Find where the given text appears and provide that cell's center as [X, Y] coordinate. 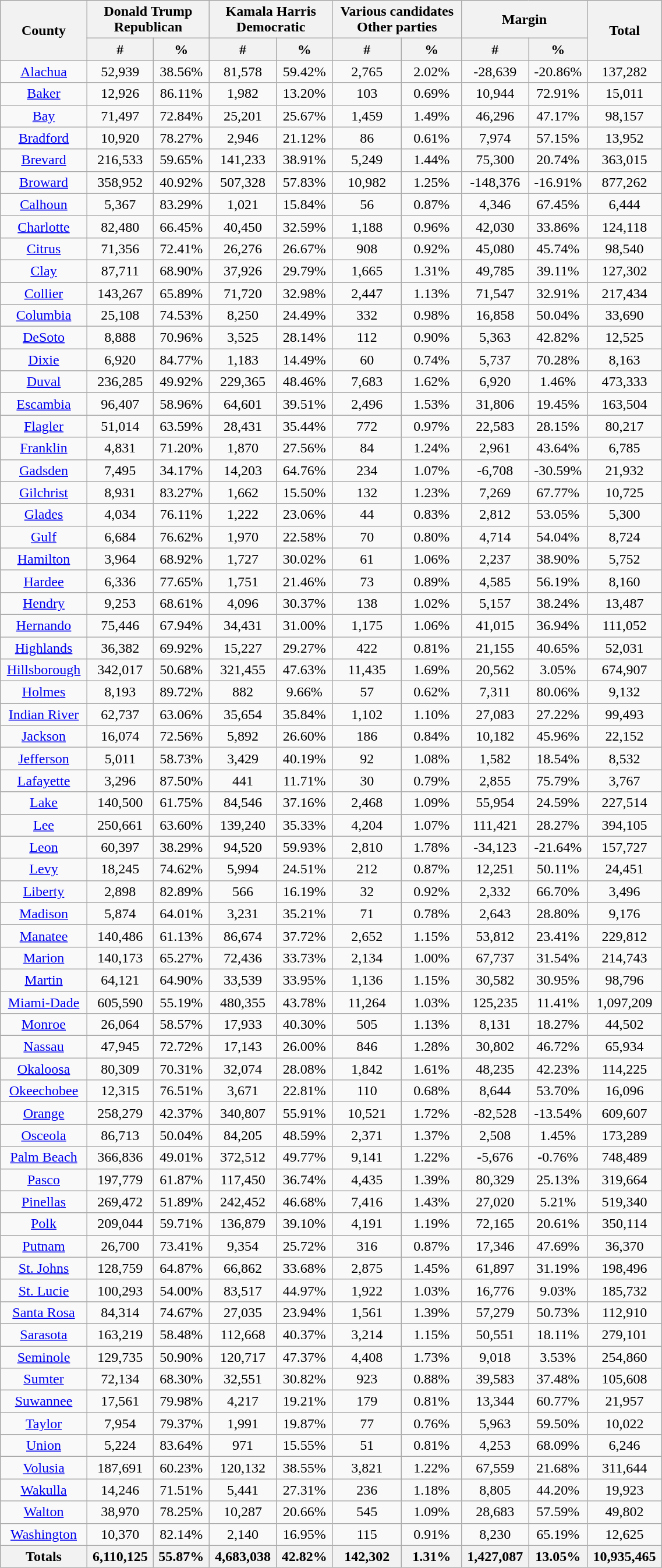
53,812 [495, 936]
3,671 [242, 1091]
71.51% [181, 1490]
4,683,038 [242, 1556]
13,952 [624, 138]
57,279 [495, 1312]
Kamala HarrisDemocratic [271, 20]
2,643 [495, 914]
-148,376 [495, 182]
214,743 [624, 958]
236 [367, 1490]
30,802 [495, 1047]
Volusia [44, 1468]
59.65% [181, 160]
11.71% [305, 781]
33,690 [624, 316]
0.89% [432, 581]
87.50% [181, 781]
3,525 [242, 338]
Pinellas [44, 1202]
Columbia [44, 316]
Lake [44, 803]
41,015 [495, 625]
70.96% [181, 338]
137,282 [624, 72]
366,836 [120, 1158]
1.18% [432, 1490]
28.27% [558, 825]
129,735 [120, 1357]
40.37% [305, 1335]
Charlotte [44, 226]
Polk [44, 1224]
Hillsborough [44, 670]
8,644 [495, 1091]
70 [367, 537]
33.68% [305, 1268]
80,329 [495, 1180]
19.87% [305, 1424]
68.90% [181, 271]
37.72% [305, 936]
19.45% [558, 404]
77 [367, 1424]
Gadsden [44, 470]
72,134 [120, 1379]
70.31% [181, 1069]
36,382 [120, 648]
9,018 [495, 1357]
846 [367, 1047]
21.68% [558, 1468]
9,354 [242, 1246]
1.19% [432, 1224]
75,300 [495, 160]
15.50% [305, 493]
5,157 [495, 603]
33.86% [558, 226]
1.72% [432, 1113]
49.92% [181, 382]
72,436 [242, 958]
30,582 [495, 980]
17,143 [242, 1047]
480,355 [242, 1002]
5,224 [120, 1446]
72.72% [181, 1047]
9,141 [367, 1158]
2,468 [367, 803]
38.29% [181, 847]
321,455 [242, 670]
21.12% [305, 138]
Calhoun [44, 204]
3,296 [120, 781]
114,225 [624, 1069]
25,108 [120, 316]
4,217 [242, 1401]
7,495 [120, 470]
422 [367, 648]
173,289 [624, 1135]
-20.86% [558, 72]
Citrus [44, 249]
441 [242, 781]
56.19% [558, 581]
5,363 [495, 338]
57.15% [558, 138]
11.41% [558, 1002]
10,725 [624, 493]
29.27% [305, 648]
5,367 [120, 204]
31.00% [305, 625]
394,105 [624, 825]
Jefferson [44, 759]
0.79% [432, 781]
22,583 [495, 426]
120,717 [242, 1357]
71.20% [181, 448]
Liberty [44, 891]
66.70% [558, 891]
8,532 [624, 759]
103 [367, 94]
20.66% [305, 1512]
98,796 [624, 980]
26,276 [242, 249]
61 [367, 559]
120,132 [242, 1468]
Margin [525, 20]
65,934 [624, 1047]
186 [367, 737]
7,974 [495, 138]
566 [242, 891]
132 [367, 493]
31,806 [495, 404]
92 [367, 759]
5,300 [624, 515]
-16.91% [558, 182]
71,547 [495, 293]
59.42% [305, 72]
923 [367, 1379]
62,737 [120, 714]
1.44% [432, 160]
27.31% [305, 1490]
21.46% [305, 581]
89.72% [181, 692]
4,096 [242, 603]
61,897 [495, 1268]
0.68% [432, 1091]
29.79% [305, 271]
772 [367, 426]
1,459 [367, 116]
57.59% [558, 1512]
77.65% [181, 581]
350,114 [624, 1224]
2,134 [367, 958]
28,683 [495, 1512]
24.49% [305, 316]
4,253 [495, 1446]
Seminole [44, 1357]
67.45% [558, 204]
138 [367, 603]
1.69% [432, 670]
65.19% [558, 1534]
45,080 [495, 249]
Monroe [44, 1025]
139,240 [242, 825]
1.46% [558, 382]
8,193 [120, 692]
31.19% [558, 1268]
49,802 [624, 1512]
Orange [44, 1113]
372,512 [242, 1158]
St. Johns [44, 1268]
32,074 [242, 1069]
10,944 [495, 94]
Martin [44, 980]
18,245 [120, 869]
65.89% [181, 293]
5,441 [242, 1490]
1,136 [367, 980]
34,431 [242, 625]
125,235 [495, 1002]
12,926 [120, 94]
9.03% [558, 1290]
-28,639 [495, 72]
1,427,087 [495, 1556]
Escambia [44, 404]
519,340 [624, 1202]
-30.59% [558, 470]
33,539 [242, 980]
112 [367, 338]
157,727 [624, 847]
236,285 [120, 382]
234 [367, 470]
59.71% [181, 1224]
-5,676 [495, 1158]
40,450 [242, 226]
61.13% [181, 936]
1,222 [242, 515]
16,858 [495, 316]
Santa Rosa [44, 1312]
25,201 [242, 116]
86.11% [181, 94]
39,583 [495, 1379]
46.68% [305, 1202]
82,480 [120, 226]
0.62% [432, 692]
14.49% [305, 360]
Collier [44, 293]
50.73% [558, 1312]
55,954 [495, 803]
-21.64% [558, 847]
12,315 [120, 1091]
13,344 [495, 1401]
60 [367, 360]
37.16% [305, 803]
Brevard [44, 160]
971 [242, 1446]
Manatee [44, 936]
49,785 [495, 271]
3.53% [558, 1357]
140,486 [120, 936]
79.98% [181, 1401]
30.82% [305, 1379]
258,279 [120, 1113]
32 [367, 891]
1,102 [367, 714]
15,011 [624, 94]
39.10% [305, 1224]
110 [367, 1091]
1.61% [432, 1069]
26,700 [120, 1246]
Pasco [44, 1180]
46.72% [558, 1047]
26.67% [305, 249]
2,332 [495, 891]
Union [44, 1446]
30.37% [305, 603]
86,713 [120, 1135]
43.64% [558, 448]
115 [367, 1534]
0.61% [432, 138]
0.98% [432, 316]
1.53% [432, 404]
-0.76% [558, 1158]
143,267 [120, 293]
53.70% [558, 1091]
10,521 [367, 1113]
Lee [44, 825]
81,578 [242, 72]
8,160 [624, 581]
20,562 [495, 670]
140,173 [120, 958]
82.14% [181, 1534]
24.59% [558, 803]
217,434 [624, 293]
38.24% [558, 603]
50.68% [181, 670]
38,970 [120, 1512]
45.96% [558, 737]
229,812 [624, 936]
12,625 [624, 1534]
73 [367, 581]
71 [367, 914]
49.77% [305, 1158]
128,759 [120, 1268]
16,776 [495, 1290]
80,217 [624, 426]
22.81% [305, 1091]
0.74% [432, 360]
142,302 [367, 1556]
58.48% [181, 1335]
23.41% [558, 936]
5,752 [624, 559]
6,246 [624, 1446]
35.33% [305, 825]
44 [367, 515]
674,907 [624, 670]
163,219 [120, 1335]
-13.54% [558, 1113]
10,935,465 [624, 1556]
1.24% [432, 448]
52,031 [624, 648]
1.37% [432, 1135]
16.95% [305, 1534]
0.91% [432, 1534]
32.91% [558, 293]
4,204 [367, 825]
72,165 [495, 1224]
4,585 [495, 581]
67.77% [558, 493]
67.94% [181, 625]
76.62% [181, 537]
5,737 [495, 360]
47,945 [120, 1047]
1.25% [432, 182]
14,246 [120, 1490]
25.72% [305, 1246]
42.37% [181, 1113]
Marion [44, 958]
198,496 [624, 1268]
Levy [44, 869]
3,429 [242, 759]
163,504 [624, 404]
70.28% [558, 360]
Donald TrumpRepublican [148, 20]
40.30% [305, 1025]
23.06% [305, 515]
56 [367, 204]
Totals [44, 1556]
-82,528 [495, 1113]
279,101 [624, 1335]
86 [367, 138]
64,601 [242, 404]
20.74% [558, 160]
83.64% [181, 1446]
1.43% [432, 1202]
340,807 [242, 1113]
Sumter [44, 1379]
Washington [44, 1534]
4,714 [495, 537]
Nassau [44, 1047]
84,546 [242, 803]
59.50% [558, 1424]
45.74% [558, 249]
54.00% [181, 1290]
55.87% [181, 1556]
44,502 [624, 1025]
67,559 [495, 1468]
17,561 [120, 1401]
3.05% [558, 670]
15,227 [242, 648]
22.58% [305, 537]
111,052 [624, 625]
242,452 [242, 1202]
254,860 [624, 1357]
63.60% [181, 825]
Baker [44, 94]
319,664 [624, 1180]
98,157 [624, 116]
66.45% [181, 226]
1.02% [432, 603]
48.46% [305, 382]
Highlands [44, 648]
2,652 [367, 936]
216,533 [120, 160]
69.92% [181, 648]
5,874 [120, 914]
73.41% [181, 1246]
1,097,209 [624, 1002]
51 [367, 1446]
72.41% [181, 249]
9,176 [624, 914]
99,493 [624, 714]
87,711 [120, 271]
7,269 [495, 493]
2,140 [242, 1534]
111,421 [495, 825]
19.21% [305, 1401]
54.04% [558, 537]
57 [367, 692]
1,727 [242, 559]
124,118 [624, 226]
0.90% [432, 338]
Clay [44, 271]
78.25% [181, 1512]
31.54% [558, 958]
64,121 [120, 980]
27.56% [305, 448]
47.37% [305, 1357]
37.48% [558, 1379]
1.00% [432, 958]
35.84% [305, 714]
38.90% [558, 559]
39.51% [305, 404]
48,235 [495, 1069]
15.55% [305, 1446]
2,946 [242, 138]
229,365 [242, 382]
545 [367, 1512]
64.76% [305, 470]
Jackson [44, 737]
140,500 [120, 803]
6,444 [624, 204]
9,132 [624, 692]
27,035 [242, 1312]
33.73% [305, 958]
5,249 [367, 160]
4,831 [120, 448]
8,131 [495, 1025]
36,370 [624, 1246]
58.57% [181, 1025]
1,870 [242, 448]
4,346 [495, 204]
185,732 [624, 1290]
32,551 [242, 1379]
6,785 [624, 448]
311,644 [624, 1468]
2,810 [367, 847]
24.51% [305, 869]
Franklin [44, 448]
Okaloosa [44, 1069]
68.61% [181, 603]
68.30% [181, 1379]
18.11% [558, 1335]
76.51% [181, 1091]
82.89% [181, 891]
35,654 [242, 714]
10,287 [242, 1512]
14,203 [242, 470]
0.83% [432, 515]
5,963 [495, 1424]
3,214 [367, 1335]
Palm Beach [44, 1158]
75,446 [120, 625]
66,862 [242, 1268]
7,311 [495, 692]
74.62% [181, 869]
605,590 [120, 1002]
47.17% [558, 116]
10,920 [120, 138]
1.62% [432, 382]
40.92% [181, 182]
2,371 [367, 1135]
44.20% [558, 1490]
58.73% [181, 759]
2,237 [495, 559]
127,302 [624, 271]
83.27% [181, 493]
37,926 [242, 271]
30 [367, 781]
48.59% [305, 1135]
Indian River [44, 714]
4,435 [367, 1180]
46,296 [495, 116]
11,435 [367, 670]
7,683 [367, 382]
98,540 [624, 249]
0.80% [432, 537]
Dixie [44, 360]
78.27% [181, 138]
Taylor [44, 1424]
3,964 [120, 559]
52,939 [120, 72]
141,233 [242, 160]
212 [367, 869]
15.84% [305, 204]
1,665 [367, 271]
10,182 [495, 737]
50.11% [558, 869]
42,030 [495, 226]
1.78% [432, 847]
27.22% [558, 714]
8,250 [242, 316]
6,336 [120, 581]
112,668 [242, 1335]
67,737 [495, 958]
Hardee [44, 581]
DeSoto [44, 338]
Broward [44, 182]
16.19% [305, 891]
50,551 [495, 1335]
84.77% [181, 360]
38.56% [181, 72]
58.96% [181, 404]
47.63% [305, 670]
24,451 [624, 869]
72.56% [181, 737]
53.05% [558, 515]
5,892 [242, 737]
13.05% [558, 1556]
72.91% [558, 94]
473,333 [624, 382]
2,855 [495, 781]
1,582 [495, 759]
Gulf [44, 537]
23.94% [305, 1312]
Duval [44, 382]
39.11% [558, 271]
17,346 [495, 1246]
Leon [44, 847]
Holmes [44, 692]
Hendry [44, 603]
13,487 [624, 603]
3,496 [624, 891]
68.09% [558, 1446]
1,183 [242, 360]
748,489 [624, 1158]
40.65% [558, 648]
Suwannee [44, 1401]
Alachua [44, 72]
84,205 [242, 1135]
80.06% [558, 692]
84,314 [120, 1312]
609,607 [624, 1113]
6,684 [120, 537]
72.84% [181, 116]
33.95% [305, 980]
22,152 [624, 737]
2,961 [495, 448]
Putnam [44, 1246]
64.90% [181, 980]
2,765 [367, 72]
250,661 [120, 825]
26.00% [305, 1047]
3,821 [367, 1468]
2,496 [367, 404]
55.91% [305, 1113]
50.90% [181, 1357]
179 [367, 1401]
35.21% [305, 914]
28.80% [558, 914]
9,253 [120, 603]
40.19% [305, 759]
0.96% [432, 226]
61.87% [181, 1180]
17,933 [242, 1025]
269,472 [120, 1202]
100,293 [120, 1290]
Gilchrist [44, 493]
1,842 [367, 1069]
60.23% [181, 1468]
26,064 [120, 1025]
42.23% [558, 1069]
358,952 [120, 182]
30.95% [558, 980]
342,017 [120, 670]
16,096 [624, 1091]
55.19% [181, 1002]
47.69% [558, 1246]
84 [367, 448]
187,691 [120, 1468]
Osceola [44, 1135]
5,011 [120, 759]
Okeechobee [44, 1091]
209,044 [120, 1224]
79.37% [181, 1424]
2,508 [495, 1135]
28.08% [305, 1069]
5,994 [242, 869]
44.97% [305, 1290]
0.78% [432, 914]
60.77% [558, 1401]
63.06% [181, 714]
25.67% [305, 116]
71,497 [120, 116]
877,262 [624, 182]
1.73% [432, 1357]
Total [624, 30]
6,110,125 [120, 1556]
1.49% [432, 116]
117,450 [242, 1180]
1.23% [432, 493]
Miami-Dade [44, 1002]
8,163 [624, 360]
908 [367, 249]
-34,123 [495, 847]
21,932 [624, 470]
65.27% [181, 958]
Lafayette [44, 781]
64.01% [181, 914]
3,231 [242, 914]
34.17% [181, 470]
County [44, 30]
21,957 [624, 1401]
0.69% [432, 94]
8,805 [495, 1490]
12,251 [495, 869]
43.78% [305, 1002]
1,970 [242, 537]
4,408 [367, 1357]
507,328 [242, 182]
8,931 [120, 493]
882 [242, 692]
59.93% [305, 847]
8,888 [120, 338]
332 [367, 316]
19,923 [624, 1490]
63.59% [181, 426]
1.28% [432, 1047]
Glades [44, 515]
10,022 [624, 1424]
76.11% [181, 515]
2,875 [367, 1268]
96,407 [120, 404]
28.15% [558, 426]
83,517 [242, 1290]
2,447 [367, 293]
64.87% [181, 1268]
St. Lucie [44, 1290]
51,014 [120, 426]
18.27% [558, 1025]
20.61% [558, 1224]
32.59% [305, 226]
Flagler [44, 426]
2,812 [495, 515]
35.44% [305, 426]
8,724 [624, 537]
74.67% [181, 1312]
1,991 [242, 1424]
7,954 [120, 1424]
75.79% [558, 781]
71,720 [242, 293]
11,264 [367, 1002]
36.94% [558, 625]
57.83% [305, 182]
Various candidatesOther parties [397, 20]
0.88% [432, 1379]
4,191 [367, 1224]
Sarasota [44, 1335]
1,021 [242, 204]
27,020 [495, 1202]
9.66% [305, 692]
105,608 [624, 1379]
74.53% [181, 316]
0.84% [432, 737]
1,922 [367, 1290]
32.98% [305, 293]
94,520 [242, 847]
26.60% [305, 737]
13.20% [305, 94]
8,230 [495, 1534]
30.02% [305, 559]
1,982 [242, 94]
28,431 [242, 426]
0.97% [432, 426]
12,525 [624, 338]
2,898 [120, 891]
1,175 [367, 625]
38.55% [305, 1468]
Madison [44, 914]
1.08% [432, 759]
Hamilton [44, 559]
18.54% [558, 759]
16,074 [120, 737]
7,416 [367, 1202]
136,879 [242, 1224]
-6,708 [495, 470]
51.89% [181, 1202]
0.76% [432, 1424]
197,779 [120, 1180]
61.75% [181, 803]
112,910 [624, 1312]
10,982 [367, 182]
1,188 [367, 226]
86,674 [242, 936]
227,514 [624, 803]
Bradford [44, 138]
505 [367, 1025]
Hernando [44, 625]
Wakulla [44, 1490]
Walton [44, 1512]
68.92% [181, 559]
28.14% [305, 338]
1,751 [242, 581]
316 [367, 1246]
36.74% [305, 1180]
80,309 [120, 1069]
10,370 [120, 1534]
60,397 [120, 847]
21,155 [495, 648]
4,034 [120, 515]
49.01% [181, 1158]
27,083 [495, 714]
5.21% [558, 1202]
363,015 [624, 160]
1,662 [242, 493]
2.02% [432, 72]
3,767 [624, 781]
25.13% [558, 1180]
38.91% [305, 160]
1,561 [367, 1312]
Bay [44, 116]
83.29% [181, 204]
71,356 [120, 249]
1.10% [432, 714]
